Locate the cell with the specified text and output its (x, y) center coordinate. 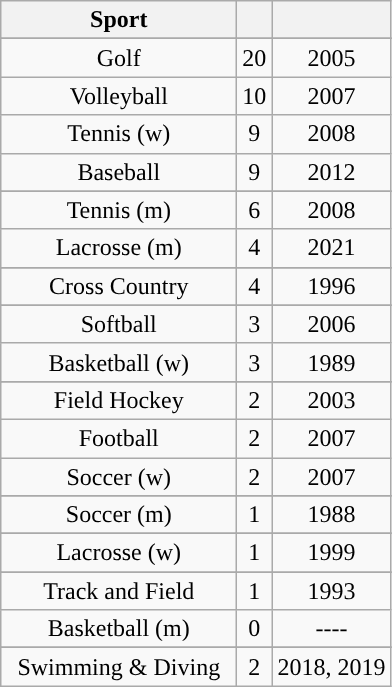
2012 (332, 172)
Football (119, 438)
2006 (332, 324)
2003 (332, 400)
1993 (332, 591)
1988 (332, 515)
Lacrosse (m) (119, 248)
Lacrosse (w) (119, 553)
Softball (119, 324)
1996 (332, 286)
Basketball (w) (119, 362)
0 (254, 629)
6 (254, 210)
Golf (119, 58)
Sport (119, 20)
Soccer (w) (119, 477)
20 (254, 58)
Tennis (w) (119, 134)
Track and Field (119, 591)
Cross Country (119, 286)
2018, 2019 (332, 667)
Soccer (m) (119, 515)
2021 (332, 248)
Baseball (119, 172)
Swimming & Diving (119, 667)
Volleyball (119, 96)
Basketball (m) (119, 629)
2005 (332, 58)
10 (254, 96)
---- (332, 629)
Field Hockey (119, 400)
Tennis (m) (119, 210)
1999 (332, 553)
1989 (332, 362)
